Find where the given text appears and provide that cell's center as [X, Y] coordinate. 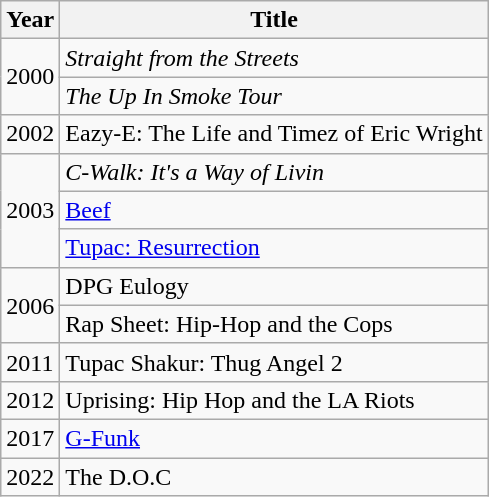
2003 [30, 210]
Year [30, 20]
2006 [30, 305]
Eazy-E: The Life and Timez of Eric Wright [274, 134]
2022 [30, 477]
2002 [30, 134]
G-Funk [274, 438]
Beef [274, 210]
Rap Sheet: Hip-Hop and the Cops [274, 324]
2012 [30, 400]
DPG Eulogy [274, 286]
C-Walk: It's a Way of Livin [274, 172]
2017 [30, 438]
Tupac: Resurrection [274, 248]
2000 [30, 77]
Uprising: Hip Hop and the LA Riots [274, 400]
Tupac Shakur: Thug Angel 2 [274, 362]
Title [274, 20]
The D.O.C [274, 477]
2011 [30, 362]
The Up In Smoke Tour [274, 96]
Straight from the Streets [274, 58]
